Return [x, y] of the center of cell containing provided text 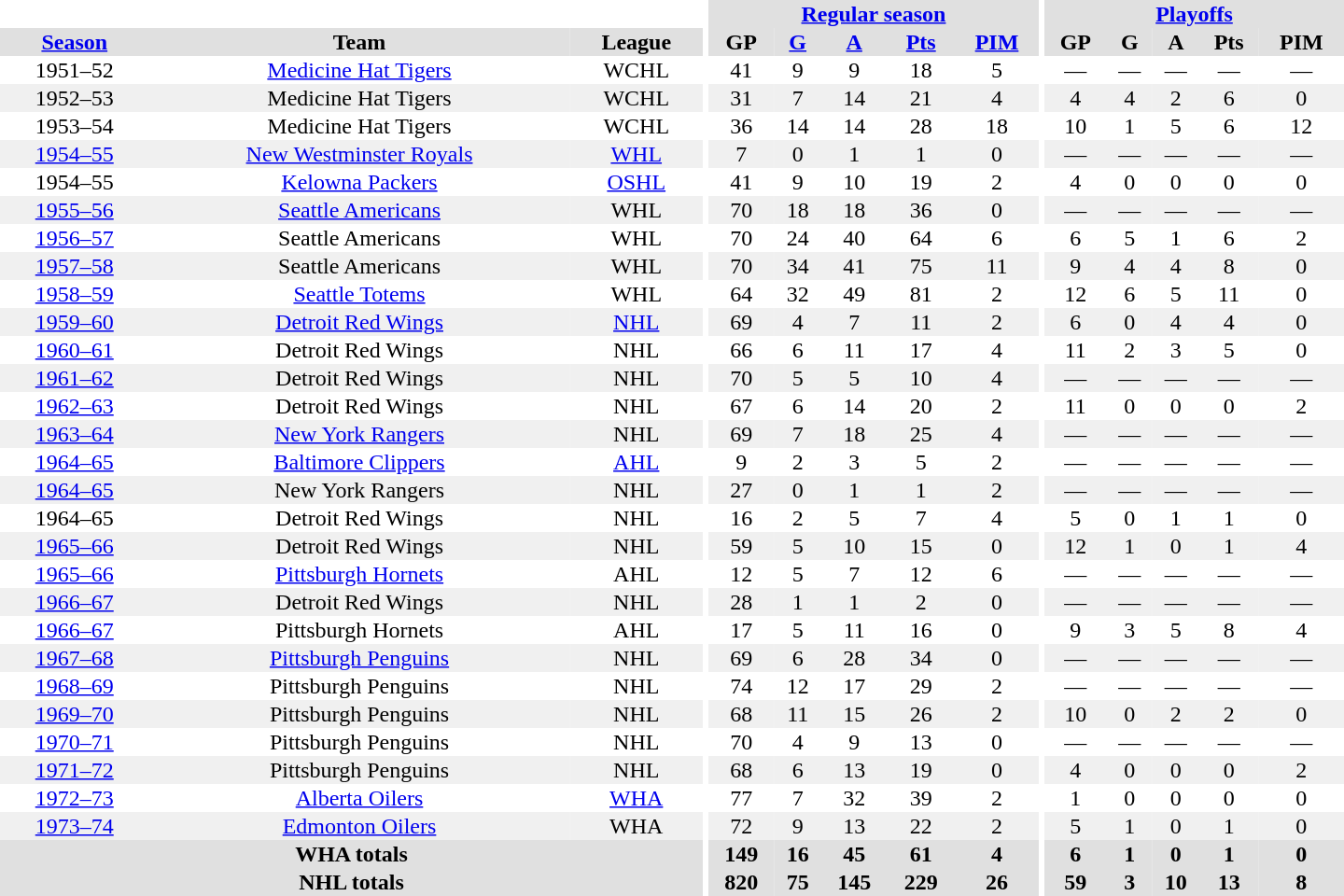
21 [921, 98]
Team [360, 42]
39 [921, 798]
1960–61 [75, 350]
72 [741, 826]
1951–52 [75, 70]
25 [921, 434]
1970–71 [75, 742]
1958–59 [75, 294]
1963–64 [75, 434]
WHA totals [351, 854]
Edmonton Oilers [360, 826]
Alberta Oilers [360, 798]
1968–69 [75, 686]
149 [741, 854]
61 [921, 854]
24 [798, 238]
League [637, 42]
1953–54 [75, 126]
229 [921, 882]
31 [741, 98]
40 [854, 238]
20 [921, 406]
81 [921, 294]
49 [854, 294]
29 [921, 686]
1967–68 [75, 658]
66 [741, 350]
1952–53 [75, 98]
820 [741, 882]
1959–60 [75, 322]
1969–70 [75, 714]
1972–73 [75, 798]
NHL totals [351, 882]
1973–74 [75, 826]
1971–72 [75, 770]
OSHL [637, 182]
Seattle Totems [360, 294]
Kelowna Packers [360, 182]
1956–57 [75, 238]
1955–56 [75, 210]
1962–63 [75, 406]
Baltimore Clippers [360, 462]
145 [854, 882]
67 [741, 406]
Regular season [874, 14]
1961–62 [75, 378]
1957–58 [75, 266]
77 [741, 798]
Playoffs [1195, 14]
74 [741, 686]
Season [75, 42]
27 [741, 490]
45 [854, 854]
22 [921, 826]
New Westminster Royals [360, 154]
